Detect which cell encompasses the target text, then output its (X, Y) center coordinate. 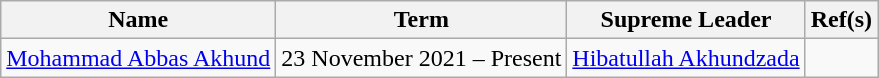
Ref(s) (841, 20)
Term (422, 20)
23 November 2021 – Present (422, 58)
Name (138, 20)
Supreme Leader (686, 20)
Hibatullah Akhundzada (686, 58)
Mohammad Abbas Akhund (138, 58)
